Scan for the cell matching the given text and deliver its [X, Y] coordinate at center. 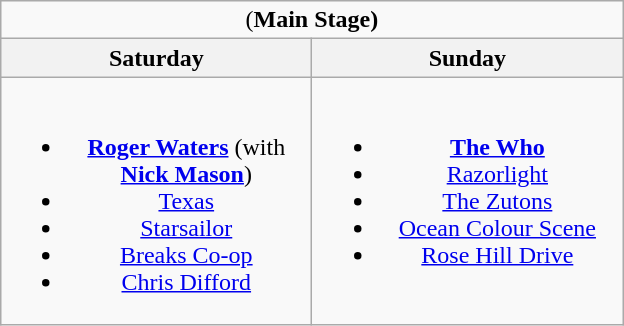
Saturday [156, 58]
(Main Stage) [312, 20]
The WhoRazorlightThe ZutonsOcean Colour SceneRose Hill Drive [468, 201]
Roger Waters (with Nick Mason)TexasStarsailorBreaks Co-opChris Difford [156, 201]
Sunday [468, 58]
